Find where the given text appears and provide that cell's center as [x, y] coordinate. 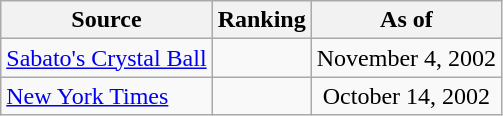
October 14, 2002 [406, 96]
As of [406, 20]
Ranking [262, 20]
Source [106, 20]
Sabato's Crystal Ball [106, 58]
New York Times [106, 96]
November 4, 2002 [406, 58]
